Search for the cell housing the specified text and yield its [X, Y] center coordinate. 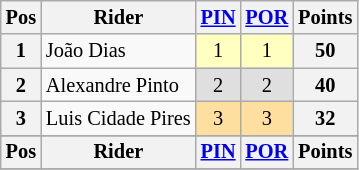
Alexandre Pinto [118, 85]
40 [325, 85]
32 [325, 118]
50 [325, 51]
João Dias [118, 51]
Luis Cidade Pires [118, 118]
